Return (x, y) of the center of cell containing provided text 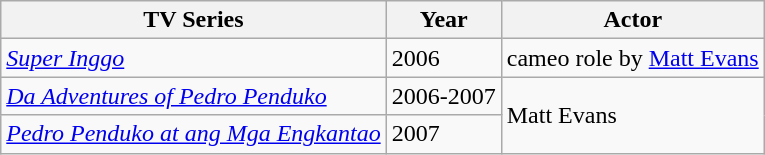
Pedro Penduko at ang Mga Engkantao (194, 134)
Actor (632, 20)
TV Series (194, 20)
Da Adventures of Pedro Penduko (194, 96)
Super Inggo (194, 58)
2006 (444, 58)
2006-2007 (444, 96)
Matt Evans (632, 115)
cameo role by Matt Evans (632, 58)
2007 (444, 134)
Year (444, 20)
